From the cell containing the given text, extract its center point as [X, Y] coordinate. 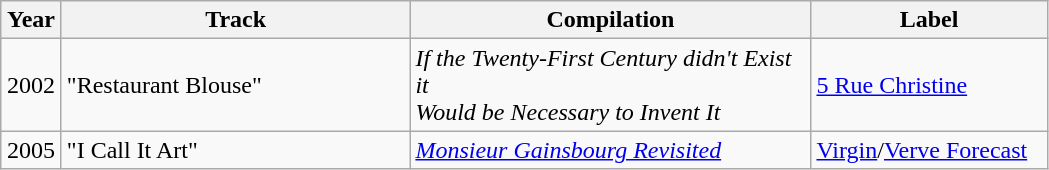
Track [236, 20]
If the Twenty-First Century didn't Exist itWould be Necessary to Invent It [610, 85]
5 Rue Christine [929, 85]
Monsieur Gainsbourg Revisited [610, 150]
"Restaurant Blouse" [236, 85]
2005 [32, 150]
"I Call It Art" [236, 150]
Virgin/Verve Forecast [929, 150]
Year [32, 20]
2002 [32, 85]
Compilation [610, 20]
Label [929, 20]
